Provide the [x, y] coordinate of the cell's center where the given text is located.  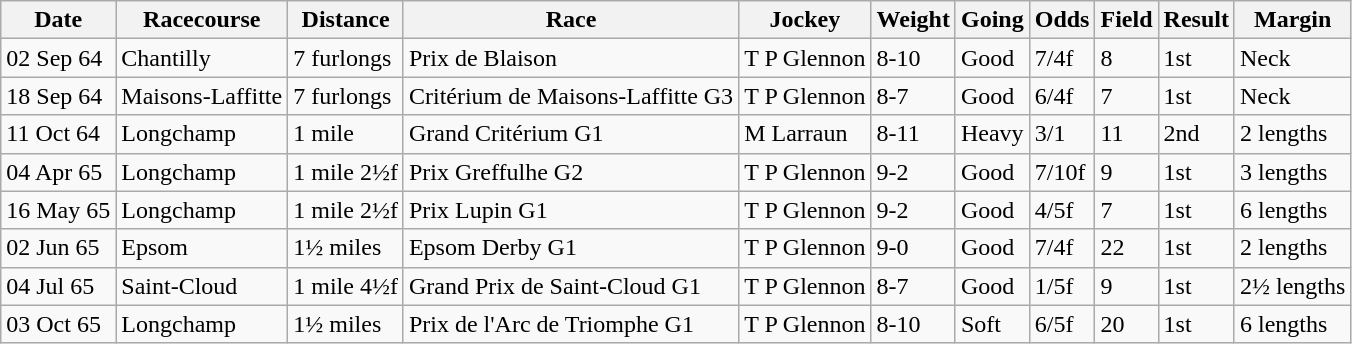
04 Jul 65 [58, 286]
Saint-Cloud [202, 286]
1/5f [1062, 286]
Prix Greffulhe G2 [570, 172]
1 mile [346, 134]
3/1 [1062, 134]
6/4f [1062, 96]
02 Sep 64 [58, 58]
9-0 [913, 248]
7/10f [1062, 172]
Epsom [202, 248]
02 Jun 65 [58, 248]
Field [1126, 20]
03 Oct 65 [58, 324]
04 Apr 65 [58, 172]
Grand Critérium G1 [570, 134]
11 [1126, 134]
M Larraun [805, 134]
16 May 65 [58, 210]
Prix de l'Arc de Triomphe G1 [570, 324]
20 [1126, 324]
Weight [913, 20]
Chantilly [202, 58]
Prix Lupin G1 [570, 210]
6/5f [1062, 324]
Heavy [992, 134]
2½ lengths [1292, 286]
Prix de Blaison [570, 58]
4/5f [1062, 210]
Grand Prix de Saint-Cloud G1 [570, 286]
22 [1126, 248]
Jockey [805, 20]
11 Oct 64 [58, 134]
Race [570, 20]
8-11 [913, 134]
2nd [1196, 134]
Margin [1292, 20]
Going [992, 20]
Soft [992, 324]
8 [1126, 58]
Epsom Derby G1 [570, 248]
Critérium de Maisons-Laffitte G3 [570, 96]
18 Sep 64 [58, 96]
3 lengths [1292, 172]
Odds [1062, 20]
Date [58, 20]
Result [1196, 20]
Racecourse [202, 20]
1 mile 4½f [346, 286]
Distance [346, 20]
Maisons-Laffitte [202, 96]
